Determine the [x, y] coordinate at the center of the cell enclosing the given text.  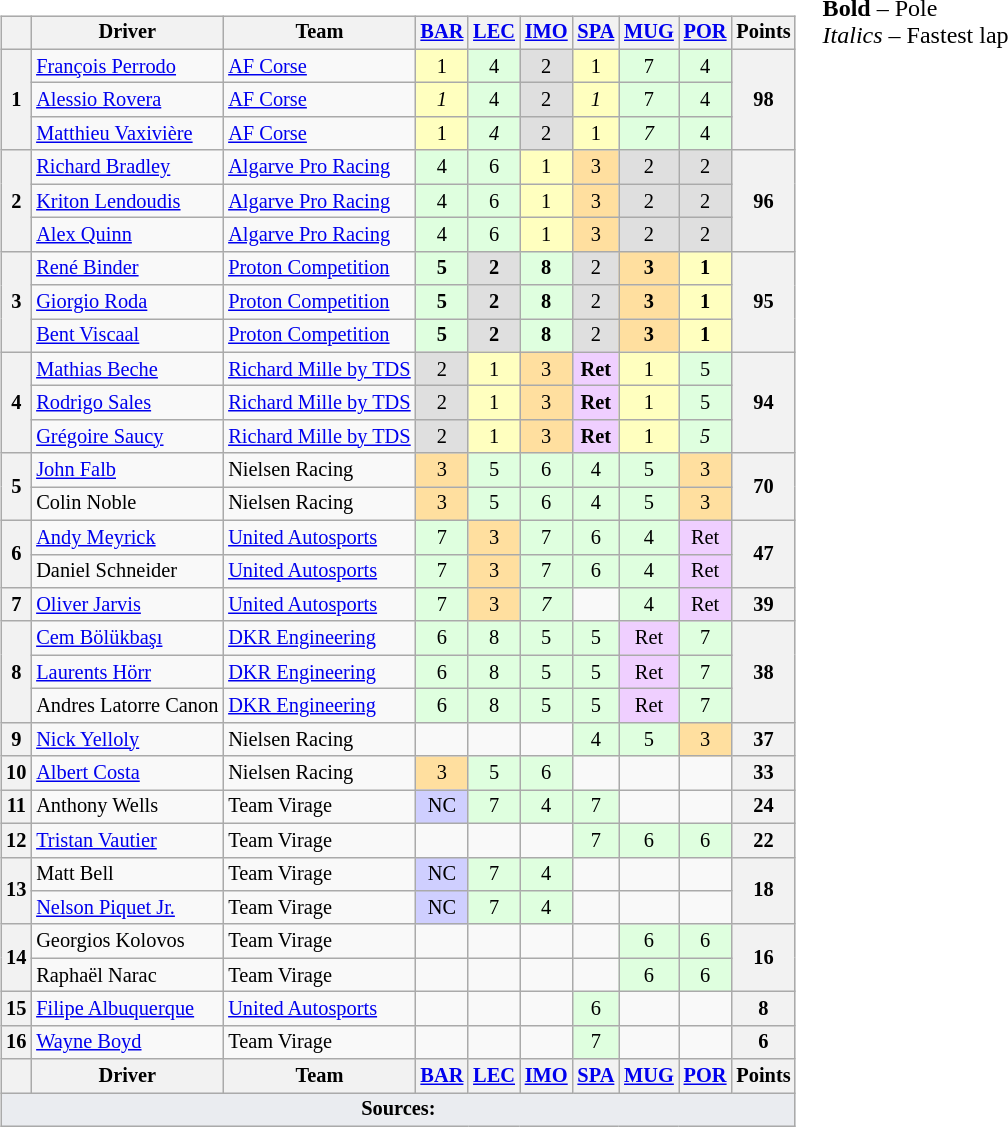
Albert Costa [127, 773]
Matthieu Vaxivière [127, 134]
Alex Quinn [127, 235]
Mathias Beche [127, 369]
Bent Viscaal [127, 336]
47 [763, 554]
18 [763, 890]
Giorgio Roda [127, 302]
Filipe Albuquerque [127, 1009]
Andres Latorre Canon [127, 706]
39 [763, 605]
22 [763, 840]
11 [16, 807]
Georgios Kolovos [127, 941]
13 [16, 890]
Richard Bradley [127, 167]
Sources: [398, 1110]
Laurents Hörr [127, 672]
38 [763, 672]
96 [763, 200]
Andy Meyrick [127, 537]
Alessio Rovera [127, 100]
Tristan Vautier [127, 840]
12 [16, 840]
Anthony Wells [127, 807]
Kriton Lendoudis [127, 201]
Wayne Boyd [127, 1042]
37 [763, 739]
Colin Noble [127, 504]
10 [16, 773]
Nick Yelloly [127, 739]
33 [763, 773]
98 [763, 100]
70 [763, 486]
François Perrodo [127, 66]
Oliver Jarvis [127, 605]
Grégoire Saucy [127, 437]
14 [16, 958]
Raphaël Narac [127, 975]
John Falb [127, 470]
Cem Bölükbaşı [127, 638]
24 [763, 807]
Nelson Piquet Jr. [127, 908]
Rodrigo Sales [127, 403]
94 [763, 402]
René Binder [127, 268]
Matt Bell [127, 874]
15 [16, 1009]
95 [763, 302]
Daniel Schneider [127, 571]
9 [16, 739]
